Provide the (x, y) coordinate of the cell's center where the given text is located.  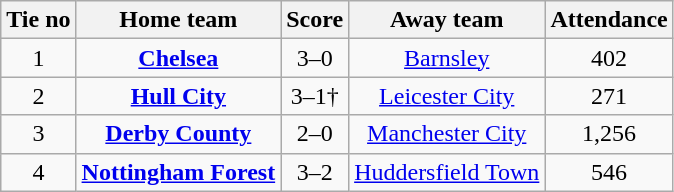
546 (609, 172)
402 (609, 58)
3–0 (315, 58)
Chelsea (178, 58)
Leicester City (447, 96)
Derby County (178, 134)
2–0 (315, 134)
Nottingham Forest (178, 172)
1 (38, 58)
4 (38, 172)
Manchester City (447, 134)
3–2 (315, 172)
271 (609, 96)
Tie no (38, 20)
Attendance (609, 20)
Home team (178, 20)
2 (38, 96)
Huddersfield Town (447, 172)
Away team (447, 20)
Hull City (178, 96)
1,256 (609, 134)
3 (38, 134)
Barnsley (447, 58)
3–1† (315, 96)
Score (315, 20)
